Output the [x, y] coordinate of the center of the cell containing the given text.  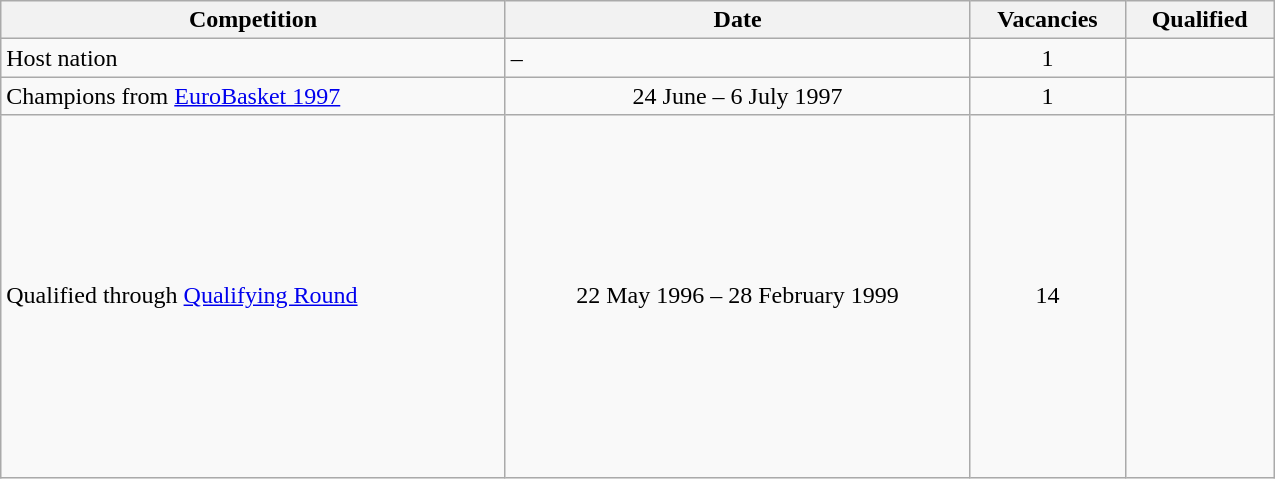
Qualified through Qualifying Round [254, 296]
– [738, 58]
Vacancies [1048, 20]
Host nation [254, 58]
Qualified [1200, 20]
14 [1048, 296]
Date [738, 20]
Competition [254, 20]
24 June – 6 July 1997 [738, 96]
Champions from EuroBasket 1997 [254, 96]
22 May 1996 – 28 February 1999 [738, 296]
